Search for the cell housing the specified text and yield its (X, Y) center coordinate. 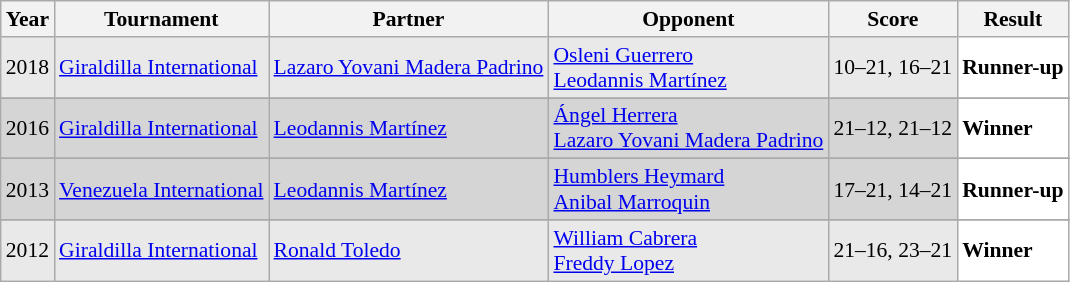
Humblers Heymard Anibal Marroquin (688, 190)
Venezuela International (161, 190)
Ronald Toledo (409, 250)
21–12, 21–12 (892, 128)
21–16, 23–21 (892, 250)
Ángel Herrera Lazaro Yovani Madera Padrino (688, 128)
2012 (28, 250)
Result (1012, 19)
2016 (28, 128)
William Cabrera Freddy Lopez (688, 250)
Osleni Guerrero Leodannis Martínez (688, 68)
2018 (28, 68)
Tournament (161, 19)
2013 (28, 190)
Opponent (688, 19)
Partner (409, 19)
Year (28, 19)
Lazaro Yovani Madera Padrino (409, 68)
17–21, 14–21 (892, 190)
10–21, 16–21 (892, 68)
Score (892, 19)
